For the text-containing cell, return its midpoint in [X, Y] coordinate format. 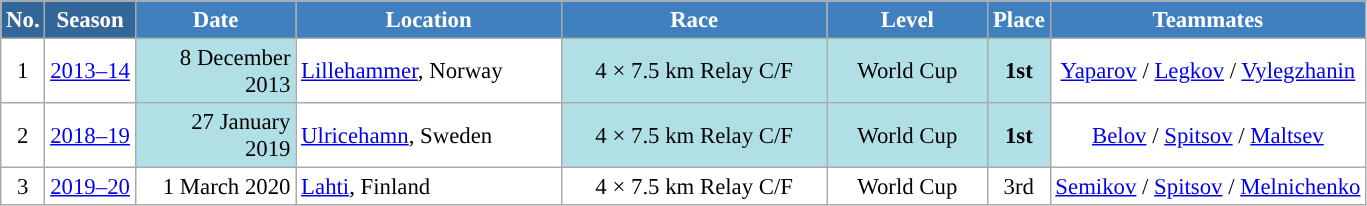
Ulricehamn, Sweden [429, 136]
2013–14 [90, 72]
Place [1019, 20]
2018–19 [90, 136]
Date [216, 20]
Teammates [1208, 20]
Belov / Spitsov / Maltsev [1208, 136]
Location [429, 20]
Semikov / Spitsov / Melnichenko [1208, 187]
Lillehammer, Norway [429, 72]
Yaparov / Legkov / Vylegzhanin [1208, 72]
3 [23, 187]
2 [23, 136]
3rd [1019, 187]
1 March 2020 [216, 187]
2019–20 [90, 187]
Race [694, 20]
27 January 2019 [216, 136]
Lahti, Finland [429, 187]
No. [23, 20]
Level [908, 20]
8 December 2013 [216, 72]
1 [23, 72]
Season [90, 20]
